Return the [x, y] coordinate for the center point of the cell that contains the specified text.  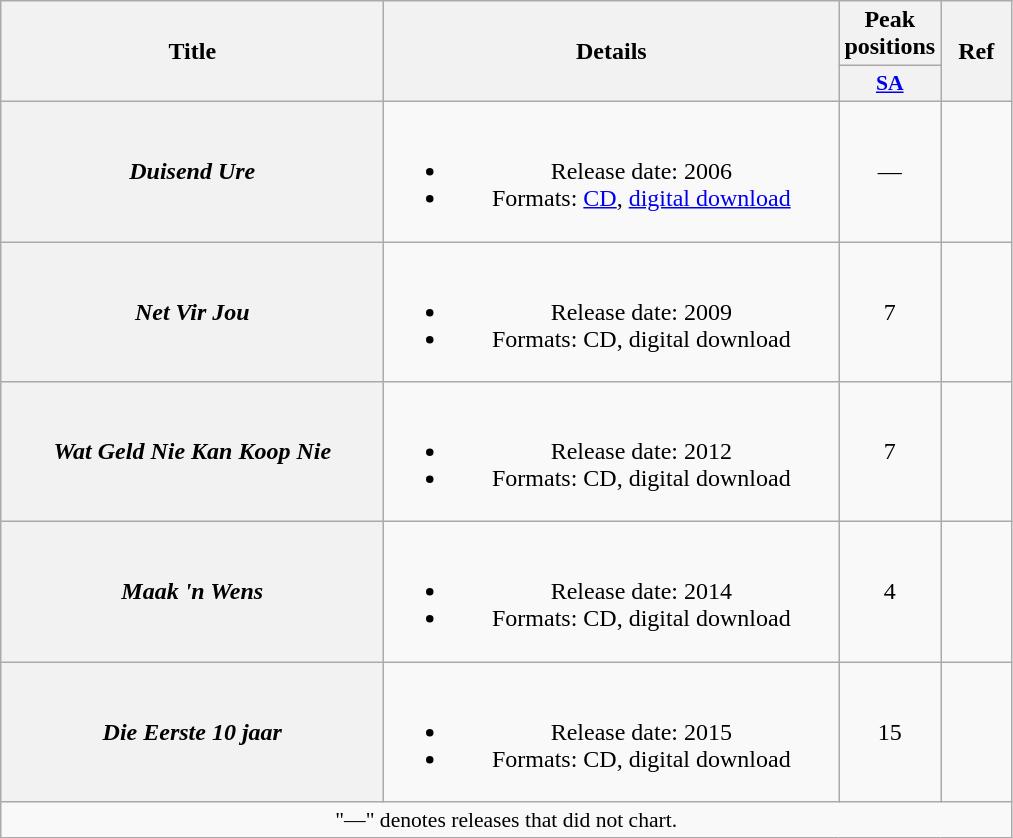
Peak positions [890, 34]
Release date: 2006Formats: CD, digital download [612, 171]
Ref [976, 52]
Release date: 2009Formats: CD, digital download [612, 312]
4 [890, 592]
SA [890, 84]
15 [890, 732]
"—" denotes releases that did not chart. [506, 820]
Duisend Ure [192, 171]
Release date: 2012Formats: CD, digital download [612, 452]
— [890, 171]
Details [612, 52]
Title [192, 52]
Release date: 2014Formats: CD, digital download [612, 592]
Wat Geld Nie Kan Koop Nie [192, 452]
Net Vir Jou [192, 312]
Die Eerste 10 jaar [192, 732]
Maak 'n Wens [192, 592]
Release date: 2015Formats: CD, digital download [612, 732]
